Extract the [x, y] coordinate from the center of the cell holding the provided text.  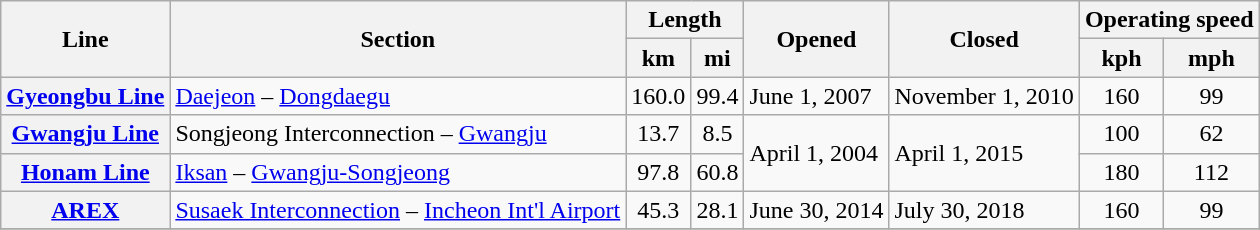
97.8 [658, 172]
Susaek Interconnection – Incheon Int'l Airport [398, 210]
Closed [984, 39]
13.7 [658, 134]
112 [1212, 172]
60.8 [718, 172]
mi [718, 58]
km [658, 58]
Iksan – Gwangju-Songjeong [398, 172]
99.4 [718, 96]
Gwangju Line [86, 134]
45.3 [658, 210]
June 30, 2014 [816, 210]
Operating speed [1169, 20]
8.5 [718, 134]
Gyeongbu Line [86, 96]
November 1, 2010 [984, 96]
mph [1212, 58]
Line [86, 39]
April 1, 2015 [984, 153]
July 30, 2018 [984, 210]
kph [1121, 58]
April 1, 2004 [816, 153]
28.1 [718, 210]
160.0 [658, 96]
AREX [86, 210]
Section [398, 39]
100 [1121, 134]
Opened [816, 39]
180 [1121, 172]
Daejeon – Dongdaegu [398, 96]
Songjeong Interconnection – Gwangju [398, 134]
62 [1212, 134]
Length [685, 20]
June 1, 2007 [816, 96]
Honam Line [86, 172]
